Identify which cell holds the provided text, then report its [X, Y] central coordinate. 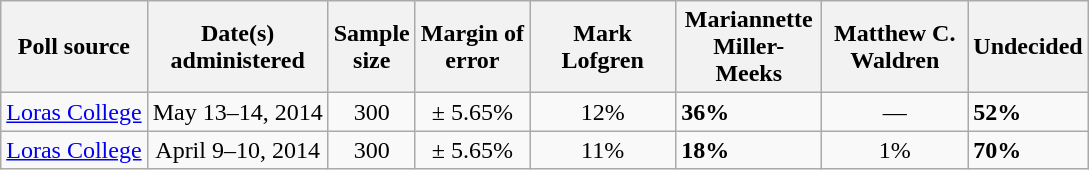
MariannetteMiller-Meeks [749, 47]
May 13–14, 2014 [238, 112]
Poll source [74, 47]
11% [603, 150]
Samplesize [372, 47]
18% [749, 150]
Matthew C.Waldren [895, 47]
12% [603, 112]
MarkLofgren [603, 47]
36% [749, 112]
52% [1028, 112]
1% [895, 150]
Undecided [1028, 47]
70% [1028, 150]
Margin oferror [472, 47]
April 9–10, 2014 [238, 150]
Date(s)administered [238, 47]
— [895, 112]
